Search for the cell housing the specified text and yield its [x, y] center coordinate. 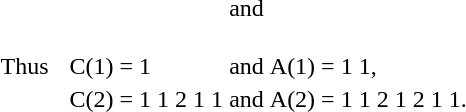
and [247, 66]
C(1) = 1 [146, 66]
